Search for the cell housing the specified text and yield its (X, Y) center coordinate. 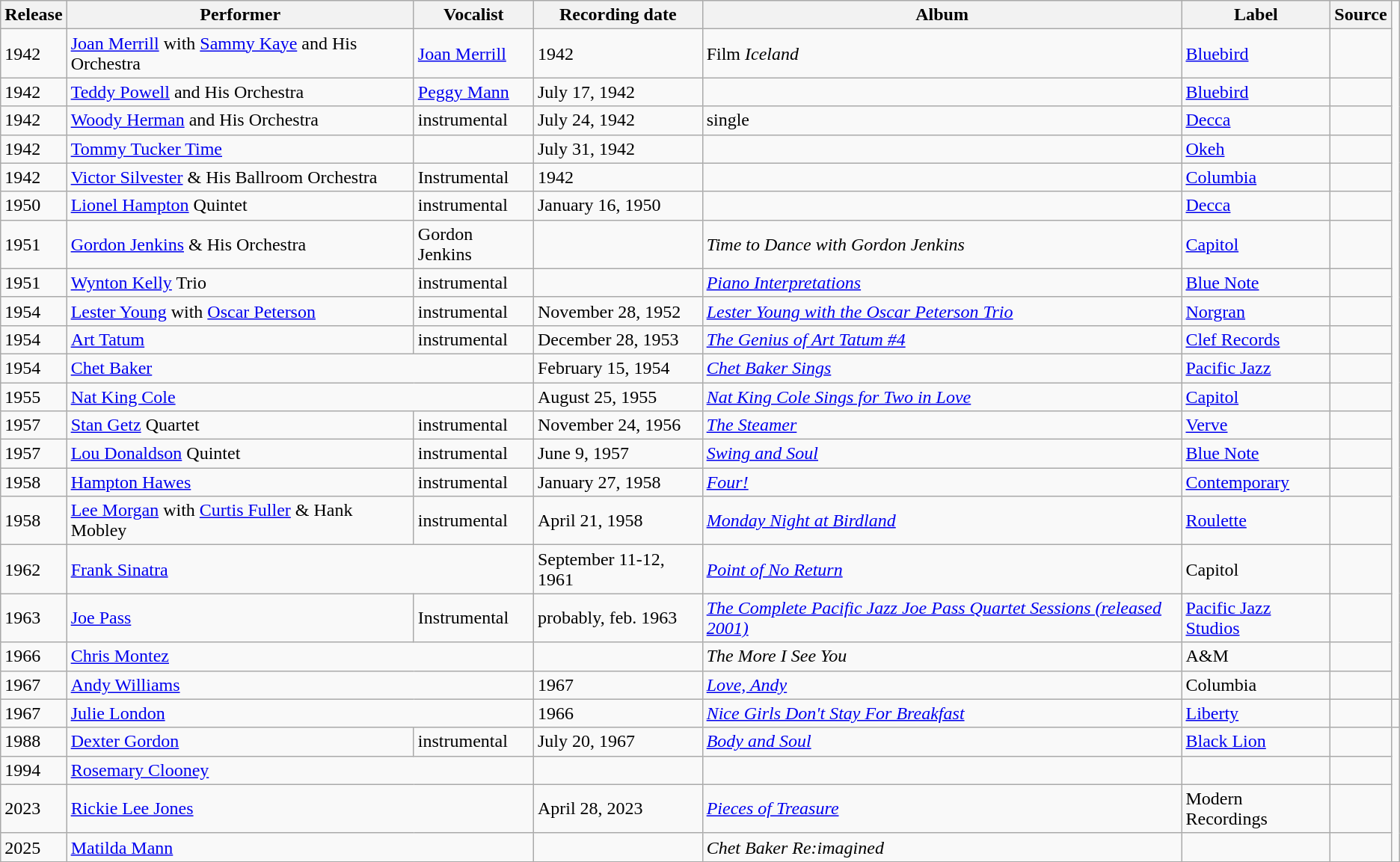
1950 (34, 206)
July 20, 1967 (618, 742)
Victor Silvester & His Ballroom Orchestra (240, 177)
Monday Night at Birdland (942, 520)
Recording date (618, 15)
Clef Records (1256, 339)
July 17, 1942 (618, 92)
January 27, 1958 (618, 482)
June 9, 1957 (618, 454)
Tommy Tucker Time (240, 149)
Label (1256, 15)
September 11-12, 1961 (618, 570)
2025 (34, 847)
Time to Dance with Gordon Jenkins (942, 244)
Joan Merrill with Sammy Kaye and His Orchestra (240, 54)
April 28, 2023 (618, 809)
Album (942, 15)
Lee Morgan with Curtis Fuller & Hank Mobley (240, 520)
Contemporary (1256, 482)
Julie London (300, 713)
Woody Herman and His Orchestra (240, 120)
1962 (34, 570)
November 28, 1952 (618, 311)
Rosemary Clooney (300, 770)
Nat King Cole (300, 397)
July 31, 1942 (618, 149)
Joe Pass (240, 618)
Body and Soul (942, 742)
The Complete Pacific Jazz Joe Pass Quartet Sessions (released 2001) (942, 618)
probably, feb. 1963 (618, 618)
Black Lion (1256, 742)
The Steamer (942, 425)
Lester Young with Oscar Peterson (240, 311)
Norgran (1256, 311)
Chet Baker (300, 368)
1955 (34, 397)
December 28, 1953 (618, 339)
2023 (34, 809)
February 15, 1954 (618, 368)
Chris Montez (300, 656)
Liberty (1256, 713)
Rickie Lee Jones (300, 809)
The Genius of Art Tatum #4 (942, 339)
Lester Young with the Oscar Peterson Trio (942, 311)
single (942, 120)
Frank Sinatra (300, 570)
Love, Andy (942, 685)
July 24, 1942 (618, 120)
Teddy Powell and His Orchestra (240, 92)
Pieces of Treasure (942, 809)
Lou Donaldson Quintet (240, 454)
Nat King Cole Sings for Two in Love (942, 397)
Release (34, 15)
Modern Recordings (1256, 809)
Gordon Jenkins & His Orchestra (240, 244)
Source (1361, 15)
A&M (1256, 656)
Verve (1256, 425)
Art Tatum (240, 339)
Pacific Jazz Studios (1256, 618)
Okeh (1256, 149)
August 25, 1955 (618, 397)
Dexter Gordon (240, 742)
The More I See You (942, 656)
April 21, 1958 (618, 520)
Nice Girls Don't Stay For Breakfast (942, 713)
Film Iceland (942, 54)
1963 (34, 618)
1994 (34, 770)
Lionel Hampton Quintet (240, 206)
1988 (34, 742)
Wynton Kelly Trio (240, 283)
January 16, 1950 (618, 206)
Point of No Return (942, 570)
Andy Williams (300, 685)
November 24, 1956 (618, 425)
Swing and Soul (942, 454)
Peggy Mann (473, 92)
Matilda Mann (300, 847)
Gordon Jenkins (473, 244)
Roulette (1256, 520)
Pacific Jazz (1256, 368)
Piano Interpretations (942, 283)
Vocalist (473, 15)
Chet Baker Sings (942, 368)
Stan Getz Quartet (240, 425)
Hampton Hawes (240, 482)
Four! (942, 482)
Joan Merrill (473, 54)
Chet Baker Re:imagined (942, 847)
Performer (240, 15)
